Locate the cell with the specified text and output its (x, y) center coordinate. 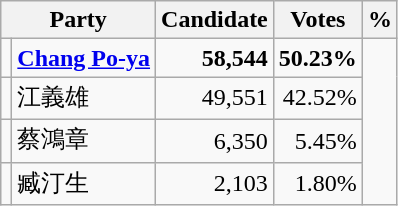
5.45% (318, 140)
50.23% (318, 58)
42.52% (318, 98)
蔡鴻章 (84, 140)
Chang Po-ya (84, 58)
Party (78, 20)
1.80% (318, 184)
Candidate (215, 20)
臧汀生 (84, 184)
58,544 (215, 58)
% (380, 20)
2,103 (215, 184)
6,350 (215, 140)
江義雄 (84, 98)
Votes (318, 20)
49,551 (215, 98)
